Find where the given text appears and provide that cell's center as [X, Y] coordinate. 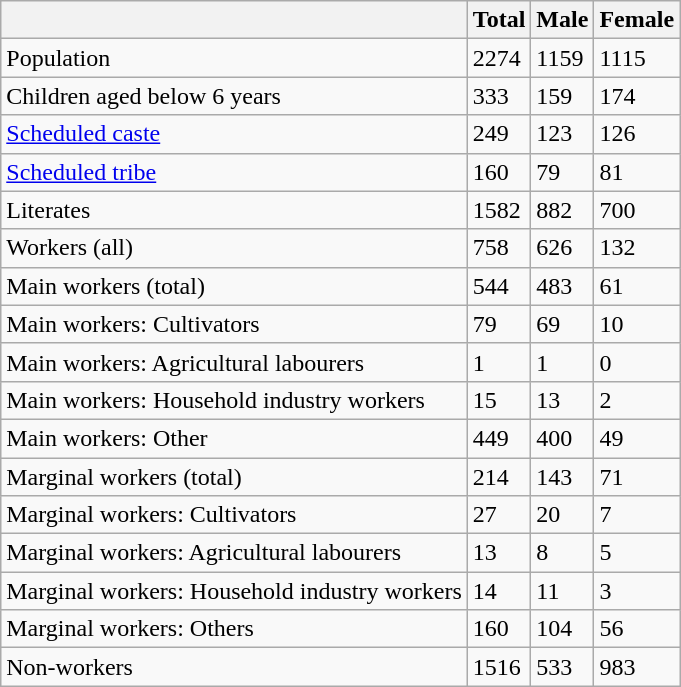
174 [637, 96]
56 [637, 629]
123 [562, 134]
1582 [499, 210]
2274 [499, 58]
Male [562, 20]
20 [562, 515]
Marginal workers: Others [234, 629]
Total [499, 20]
132 [637, 248]
Marginal workers (total) [234, 477]
49 [637, 438]
Female [637, 20]
449 [499, 438]
214 [499, 477]
Main workers: Cultivators [234, 324]
Population [234, 58]
14 [499, 591]
Marginal workers: Household industry workers [234, 591]
Children aged below 6 years [234, 96]
Scheduled tribe [234, 172]
Main workers: Household industry workers [234, 400]
126 [637, 134]
Scheduled caste [234, 134]
3 [637, 591]
Non-workers [234, 667]
61 [637, 286]
983 [637, 667]
71 [637, 477]
10 [637, 324]
Literates [234, 210]
Main workers (total) [234, 286]
400 [562, 438]
700 [637, 210]
5 [637, 553]
1159 [562, 58]
758 [499, 248]
626 [562, 248]
69 [562, 324]
11 [562, 591]
1115 [637, 58]
Marginal workers: Cultivators [234, 515]
143 [562, 477]
81 [637, 172]
27 [499, 515]
104 [562, 629]
483 [562, 286]
Workers (all) [234, 248]
1516 [499, 667]
8 [562, 553]
15 [499, 400]
Main workers: Agricultural labourers [234, 362]
249 [499, 134]
0 [637, 362]
882 [562, 210]
333 [499, 96]
159 [562, 96]
544 [499, 286]
2 [637, 400]
Main workers: Other [234, 438]
533 [562, 667]
7 [637, 515]
Marginal workers: Agricultural labourers [234, 553]
